Output the [x, y] coordinate of the center of the cell containing the given text.  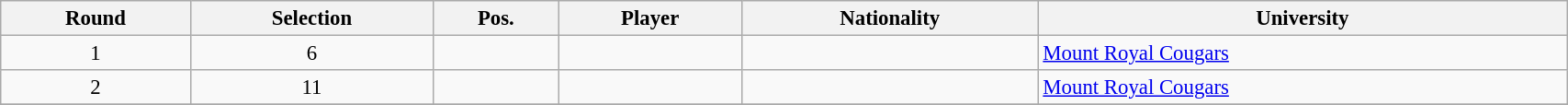
University [1303, 18]
Selection [311, 18]
6 [311, 53]
Player [650, 18]
11 [311, 87]
Pos. [496, 18]
Round [96, 18]
1 [96, 53]
2 [96, 87]
Nationality [889, 18]
